Return [x, y] of the center of cell containing provided text 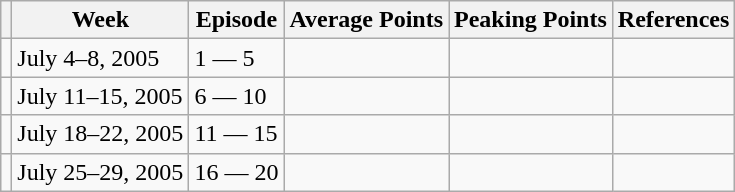
1 — 5 [236, 58]
11 — 15 [236, 134]
References [674, 20]
Week [100, 20]
July 18–22, 2005 [100, 134]
Episode [236, 20]
July 4–8, 2005 [100, 58]
16 — 20 [236, 172]
July 25–29, 2005 [100, 172]
Peaking Points [531, 20]
July 11–15, 2005 [100, 96]
Average Points [366, 20]
6 — 10 [236, 96]
